Provide the [X, Y] coordinate of the cell's center where the given text is located.  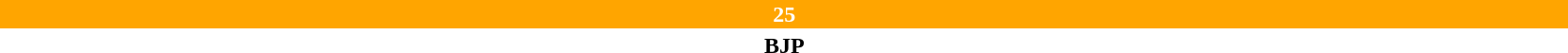
25 [784, 14]
